Return [x, y] of the center of cell containing provided text 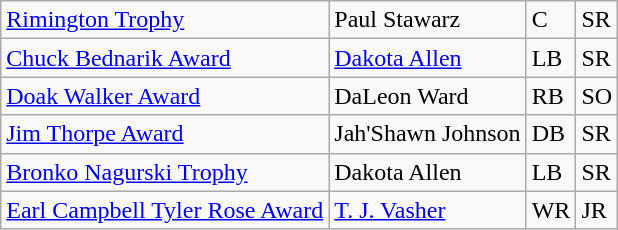
Paul Stawarz [428, 20]
RB [551, 96]
C [551, 20]
DaLeon Ward [428, 96]
Doak Walker Award [165, 96]
T. J. Vasher [428, 210]
Jim Thorpe Award [165, 134]
DB [551, 134]
Chuck Bednarik Award [165, 58]
Earl Campbell Tyler Rose Award [165, 210]
JR [597, 210]
Rimington Trophy [165, 20]
WR [551, 210]
Bronko Nagurski Trophy [165, 172]
SO [597, 96]
Jah'Shawn Johnson [428, 134]
